Output the [X, Y] coordinate of the center of the cell containing the given text.  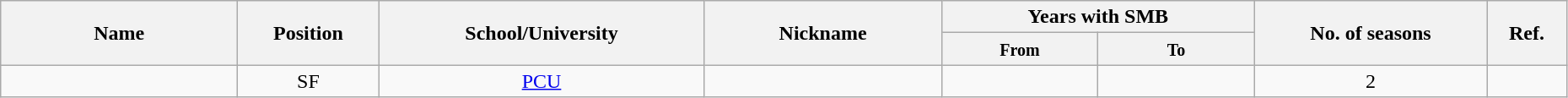
2 [1370, 81]
SF [309, 81]
School/University [542, 33]
No. of seasons [1370, 33]
Position [309, 33]
Nickname [823, 33]
Ref. [1527, 33]
Years with SMB [1098, 17]
PCU [542, 81]
From [1020, 49]
Name [120, 33]
To [1177, 49]
